Scan for the cell matching the given text and deliver its [X, Y] coordinate at center. 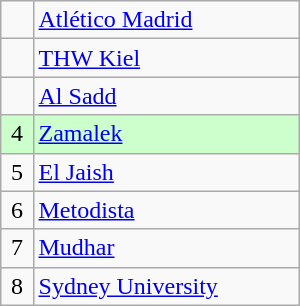
Mudhar [166, 248]
Metodista [166, 210]
El Jaish [166, 172]
Al Sadd [166, 96]
Zamalek [166, 134]
Atlético Madrid [166, 20]
5 [17, 172]
6 [17, 210]
4 [17, 134]
THW Kiel [166, 58]
Sydney University [166, 286]
8 [17, 286]
7 [17, 248]
